Find where the given text appears and provide that cell's center as [x, y] coordinate. 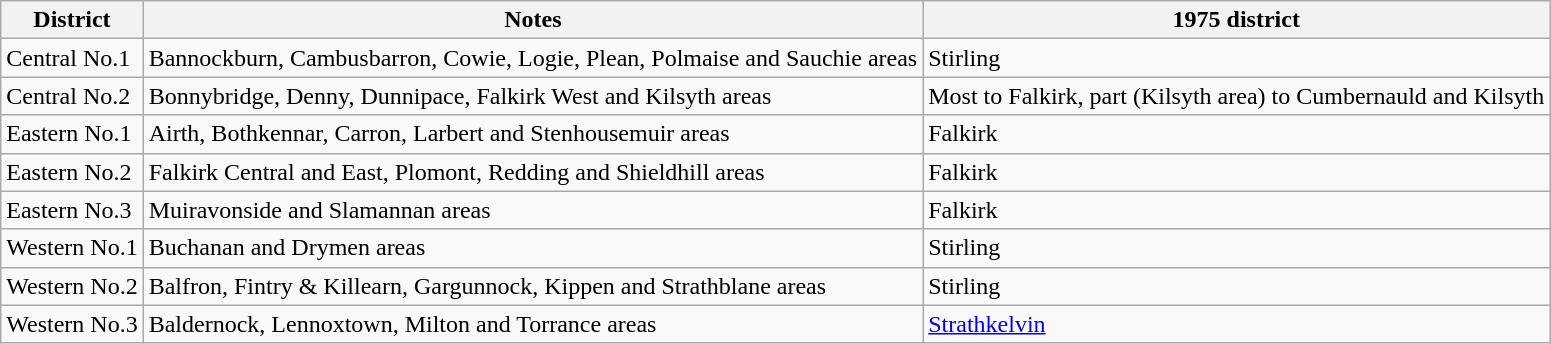
Eastern No.3 [72, 210]
Buchanan and Drymen areas [533, 248]
1975 district [1236, 20]
Notes [533, 20]
Muiravonside and Slamannan areas [533, 210]
Falkirk Central and East, Plomont, Redding and Shieldhill areas [533, 172]
Western No.2 [72, 286]
Western No.1 [72, 248]
Central No.2 [72, 96]
Baldernock, Lennoxtown, Milton and Torrance areas [533, 324]
Bannockburn, Cambusbarron, Cowie, Logie, Plean, Polmaise and Sauchie areas [533, 58]
Western No.3 [72, 324]
Most to Falkirk, part (Kilsyth area) to Cumbernauld and Kilsyth [1236, 96]
Central No.1 [72, 58]
Eastern No.2 [72, 172]
Balfron, Fintry & Killearn, Gargunnock, Kippen and Strathblane areas [533, 286]
Strathkelvin [1236, 324]
Eastern No.1 [72, 134]
Airth, Bothkennar, Carron, Larbert and Stenhousemuir areas [533, 134]
Bonnybridge, Denny, Dunnipace, Falkirk West and Kilsyth areas [533, 96]
District [72, 20]
